Extract the (x, y) coordinate from the center of the cell holding the provided text.  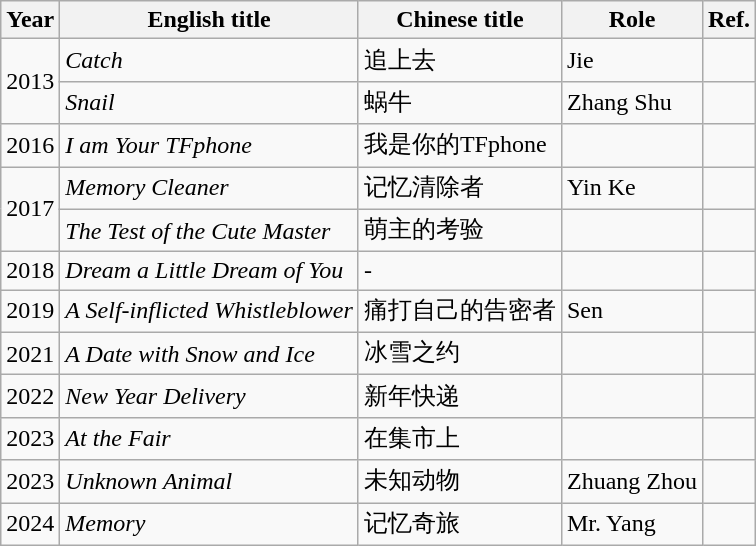
Zhuang Zhou (632, 482)
2016 (30, 146)
Memory (210, 524)
Dream a Little Dream of You (210, 271)
Year (30, 20)
蜗牛 (460, 102)
Mr. Yang (632, 524)
Zhang Shu (632, 102)
English title (210, 20)
The Test of the Cute Master (210, 230)
Unknown Animal (210, 482)
2013 (30, 82)
追上去 (460, 60)
2019 (30, 312)
Ref. (728, 20)
2024 (30, 524)
A Date with Snow and Ice (210, 354)
记忆清除者 (460, 188)
Jie (632, 60)
痛打自己的告密者 (460, 312)
2022 (30, 396)
我是你的TFphone (460, 146)
2021 (30, 354)
Memory Cleaner (210, 188)
Chinese title (460, 20)
在集市上 (460, 438)
Role (632, 20)
Snail (210, 102)
记忆奇旅 (460, 524)
萌主的考验 (460, 230)
A Self-inflicted Whistleblower (210, 312)
- (460, 271)
New Year Delivery (210, 396)
Yin Ke (632, 188)
Sen (632, 312)
At the Fair (210, 438)
冰雪之约 (460, 354)
2018 (30, 271)
I am Your TFphone (210, 146)
未知动物 (460, 482)
2017 (30, 208)
Catch (210, 60)
新年快递 (460, 396)
